Scan for the cell matching the given text and deliver its [x, y] coordinate at center. 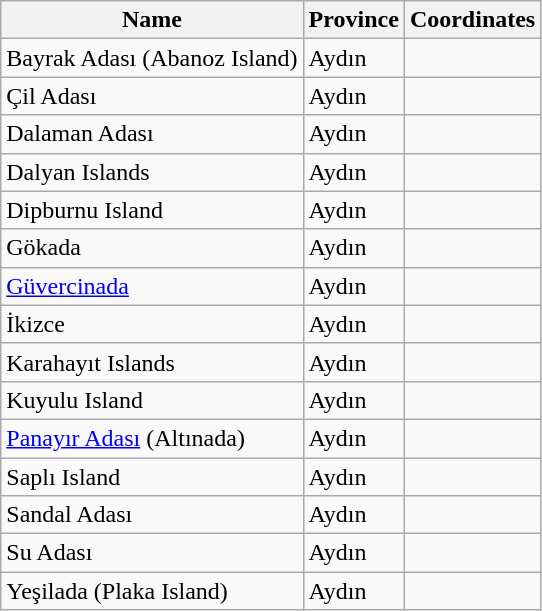
Dalyan Islands [152, 172]
Su Adası [152, 553]
Karahayıt Islands [152, 362]
Yeşilada (Plaka Island) [152, 591]
Kuyulu Island [152, 400]
Province [354, 20]
Name [152, 20]
Dalaman Adası [152, 134]
Çil Adası [152, 96]
Saplı Island [152, 477]
Güvercinada [152, 286]
Dipburnu Island [152, 210]
İkizce [152, 324]
Panayır Adası (Altınada) [152, 438]
Coordinates [472, 20]
Sandal Adası [152, 515]
Bayrak Adası (Abanoz Island) [152, 58]
Gökada [152, 248]
